For the text-containing cell, return its midpoint in [X, Y] coordinate format. 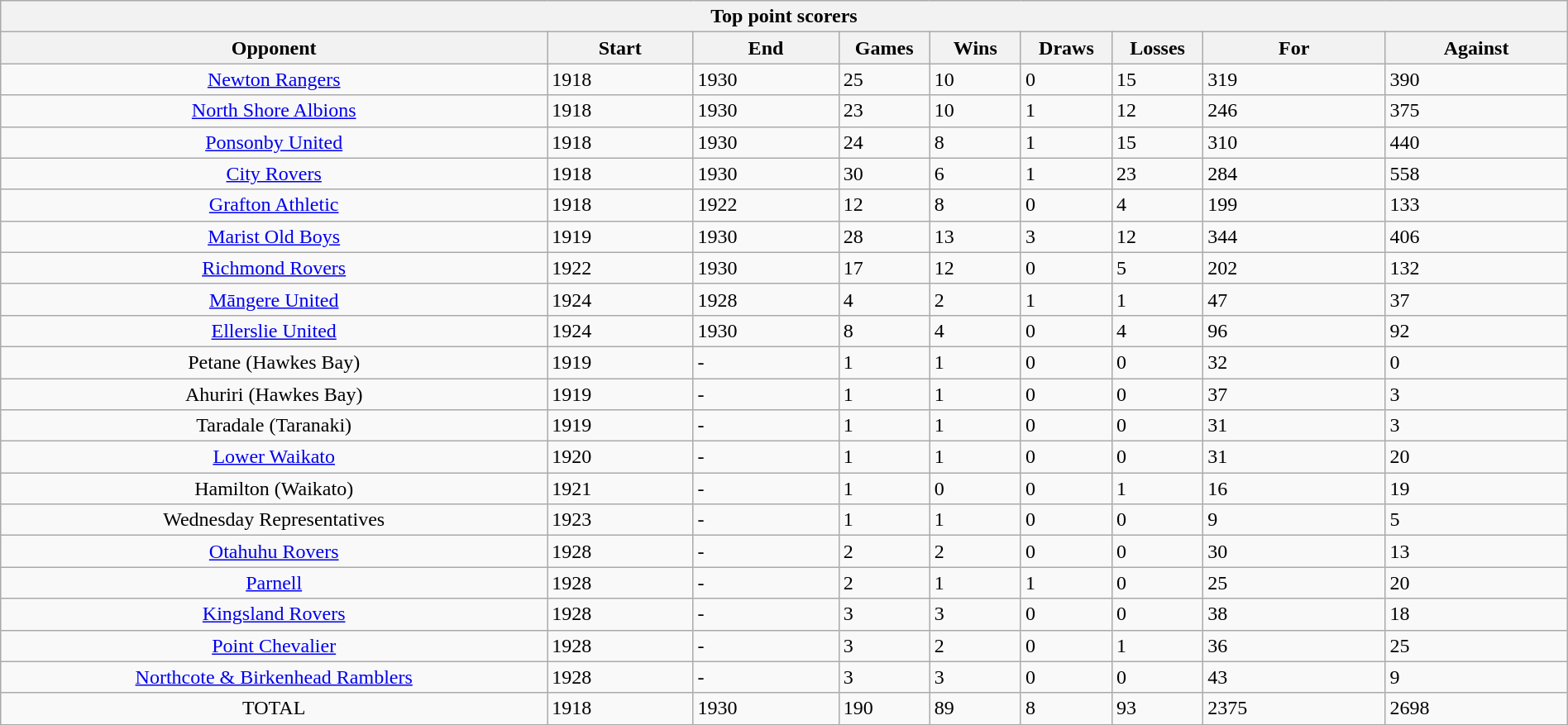
Richmond Rovers [275, 268]
406 [1476, 236]
Taradale (Taranaki) [275, 426]
End [766, 48]
24 [884, 142]
Point Chevalier [275, 646]
440 [1476, 142]
92 [1476, 331]
375 [1476, 111]
Opponent [275, 48]
1920 [620, 457]
Draws [1066, 48]
Petane (Hawkes Bay) [275, 362]
558 [1476, 174]
Northcote & Birkenhead Ramblers [275, 677]
36 [1294, 646]
Ahuriri (Hawkes Bay) [275, 394]
1923 [620, 520]
1921 [620, 489]
City Rovers [275, 174]
190 [884, 708]
Games [884, 48]
2698 [1476, 708]
89 [975, 708]
Against [1476, 48]
202 [1294, 268]
Newton Rangers [275, 79]
38 [1294, 614]
43 [1294, 677]
Otahuhu Rovers [275, 551]
TOTAL [275, 708]
96 [1294, 331]
246 [1294, 111]
133 [1476, 205]
Ponsonby United [275, 142]
Parnell [275, 583]
For [1294, 48]
93 [1157, 708]
Start [620, 48]
390 [1476, 79]
Wins [975, 48]
199 [1294, 205]
North Shore Albions [275, 111]
16 [1294, 489]
Wednesday Representatives [275, 520]
32 [1294, 362]
Losses [1157, 48]
28 [884, 236]
Hamilton (Waikato) [275, 489]
344 [1294, 236]
319 [1294, 79]
47 [1294, 299]
310 [1294, 142]
19 [1476, 489]
6 [975, 174]
Top point scorers [784, 17]
Māngere United [275, 299]
2375 [1294, 708]
Ellerslie United [275, 331]
284 [1294, 174]
Lower Waikato [275, 457]
18 [1476, 614]
132 [1476, 268]
17 [884, 268]
Marist Old Boys [275, 236]
Kingsland Rovers [275, 614]
Grafton Athletic [275, 205]
